Return (X, Y) of the center of cell containing provided text 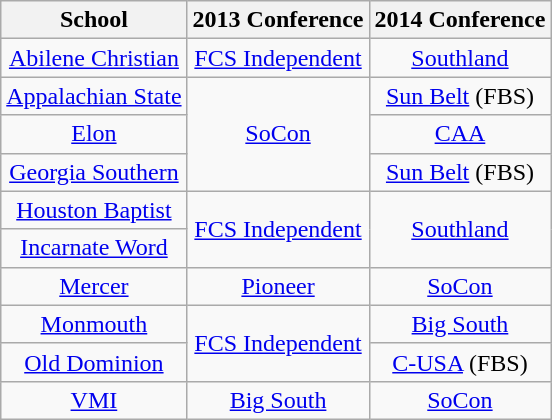
School (94, 20)
Monmouth (94, 324)
Elon (94, 134)
Pioneer (278, 286)
Georgia Southern (94, 172)
Appalachian State (94, 96)
Old Dominion (94, 362)
Incarnate Word (94, 248)
C-USA (FBS) (460, 362)
2013 Conference (278, 20)
2014 Conference (460, 20)
VMI (94, 400)
Mercer (94, 286)
Houston Baptist (94, 210)
CAA (460, 134)
Abilene Christian (94, 58)
